Provide the (X, Y) coordinate of the cell's center where the given text is located.  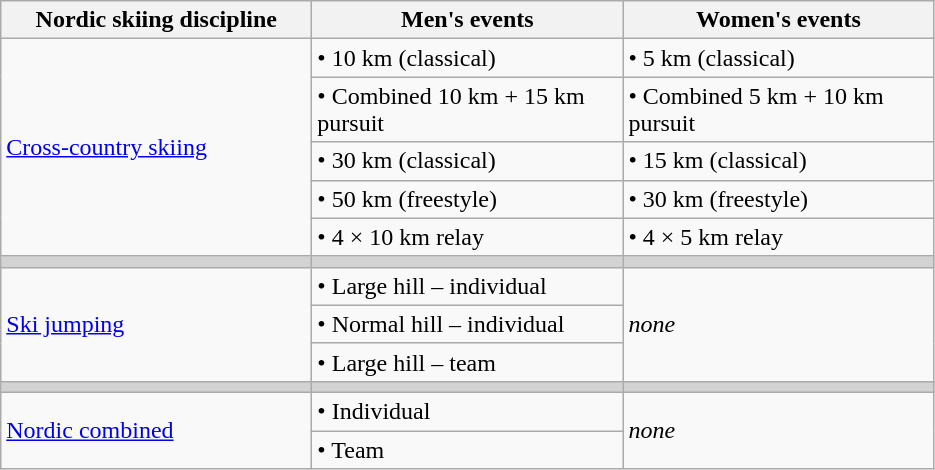
• Combined 10 km + 15 km pursuit (468, 110)
• 4 × 5 km relay (778, 237)
Cross-country skiing (156, 148)
Nordic combined (156, 430)
• 4 × 10 km relay (468, 237)
• 30 km (classical) (468, 161)
• Team (468, 449)
Nordic skiing discipline (156, 20)
• Individual (468, 411)
• 10 km (classical) (468, 58)
Women's events (778, 20)
• Large hill – individual (468, 286)
• Normal hill – individual (468, 324)
Men's events (468, 20)
• 5 km (classical) (778, 58)
• Large hill – team (468, 362)
• 50 km (freestyle) (468, 199)
Ski jumping (156, 324)
• Combined 5 km + 10 km pursuit (778, 110)
• 15 km (classical) (778, 161)
• 30 km (freestyle) (778, 199)
